Determine the [x, y] coordinate at the center of the cell enclosing the given text.  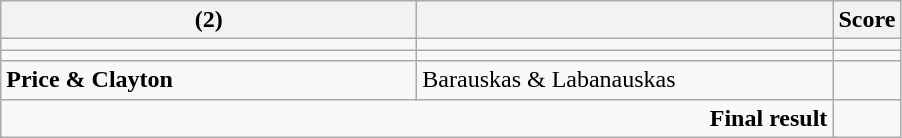
(2) [209, 20]
Price & Clayton [209, 80]
Final result [417, 118]
Barauskas & Labanauskas [625, 80]
Score [867, 20]
